Identify which cell holds the provided text, then report its (x, y) central coordinate. 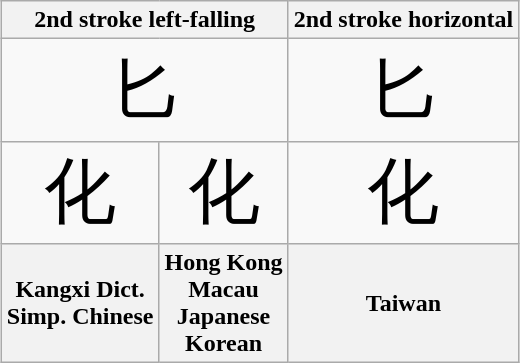
Kangxi Dict.Simp. Chinese (80, 302)
Taiwan (404, 302)
2nd stroke left-falling (144, 20)
Hong KongMacauJapaneseKorean (224, 302)
2nd stroke horizontal (404, 20)
